For the text-containing cell, return its midpoint in (X, Y) coordinate format. 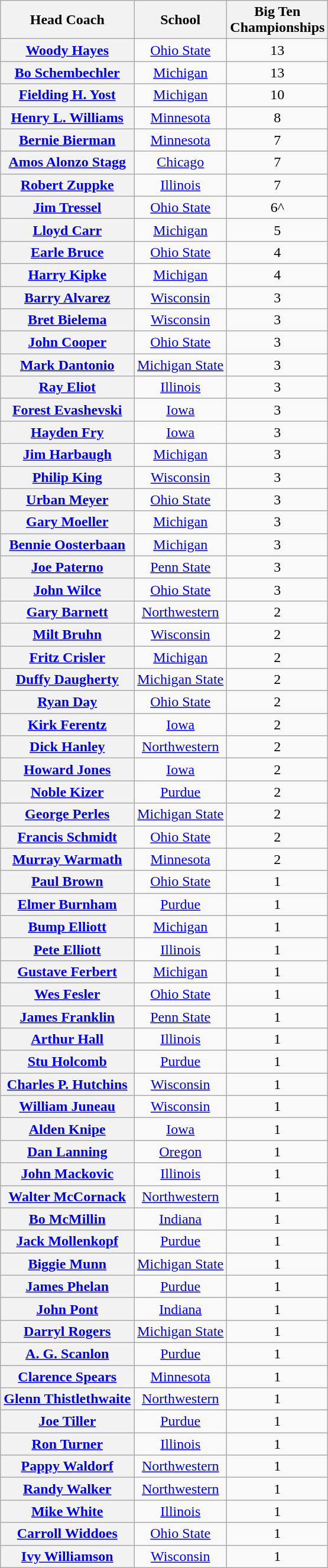
Carroll Widdoes (67, 1534)
Bo Schembechler (67, 73)
Amos Alonzo Stagg (67, 162)
Walter McCornack (67, 1197)
10 (278, 95)
Oregon (181, 1152)
John Wilce (67, 589)
Pete Elliott (67, 949)
Randy Walker (67, 1489)
Murray Warmath (67, 859)
Earle Bruce (67, 252)
Head Coach (67, 20)
Darryl Rogers (67, 1331)
Ivy Williamson (67, 1556)
Hayden Fry (67, 432)
Robert Zuppke (67, 185)
Stu Holcomb (67, 1062)
Barry Alvarez (67, 297)
John Cooper (67, 343)
Wes Fesler (67, 994)
Gary Barnett (67, 612)
George Perles (67, 814)
Gustave Ferbert (67, 972)
Woody Hayes (67, 50)
Urban Meyer (67, 500)
Arthur Hall (67, 1039)
Ray Eliot (67, 387)
Paul Brown (67, 882)
Jack Mollenkopf (67, 1241)
Jim Tressel (67, 207)
Big TenChampionships (278, 20)
Pappy Waldorf (67, 1466)
Mike White (67, 1511)
8 (278, 118)
A. G. Scanlon (67, 1354)
Clarence Spears (67, 1377)
Duffy Daugherty (67, 680)
Joe Paterno (67, 567)
Fritz Crisler (67, 657)
Ryan Day (67, 702)
Bret Bielema (67, 320)
Mark Dantonio (67, 365)
Fielding H. Yost (67, 95)
James Phelan (67, 1286)
5 (278, 230)
Philip King (67, 477)
Joe Tiller (67, 1422)
Milt Bruhn (67, 634)
Bump Elliott (67, 927)
Bennie Oosterbaan (67, 545)
Alden Knipe (67, 1129)
John Mackovic (67, 1174)
School (181, 20)
Bernie Bierman (67, 140)
Noble Kizer (67, 792)
Lloyd Carr (67, 230)
Charles P. Hutchins (67, 1084)
Henry L. Williams (67, 118)
Kirk Ferentz (67, 725)
Dick Hanley (67, 747)
Glenn Thistlethwaite (67, 1399)
Ron Turner (67, 1444)
Chicago (181, 162)
James Franklin (67, 1016)
Jim Harbaugh (67, 455)
Gary Moeller (67, 522)
Elmer Burnham (67, 904)
Biggie Munn (67, 1264)
Bo McMillin (67, 1219)
Howard Jones (67, 770)
Dan Lanning (67, 1152)
6^ (278, 207)
Francis Schmidt (67, 837)
Harry Kipke (67, 275)
Forest Evashevski (67, 410)
John Pont (67, 1309)
William Juneau (67, 1107)
